Search for the cell housing the specified text and yield its [X, Y] center coordinate. 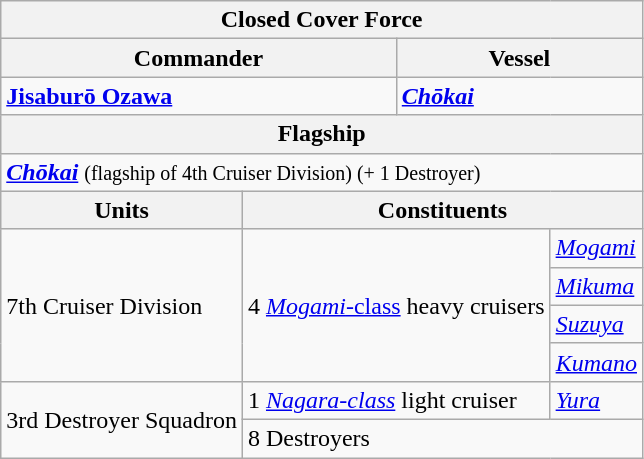
Constituents [442, 210]
Chōkai (flagship of 4th Cruiser Division) (+ 1 Destroyer) [322, 172]
Mikuma [596, 286]
Yura [596, 400]
8 Destroyers [442, 438]
Flagship [322, 134]
Jisaburō Ozawa [199, 96]
1 Nagara-class light cruiser [396, 400]
Vessel [519, 58]
Units [122, 210]
4 Mogami-class heavy cruisers [396, 305]
Chōkai [519, 96]
Suzuya [596, 324]
Kumano [596, 362]
Commander [199, 58]
7th Cruiser Division [122, 305]
Closed Cover Force [322, 20]
Mogami [596, 248]
3rd Destroyer Squadron [122, 419]
